For the text-containing cell, return its midpoint in [X, Y] coordinate format. 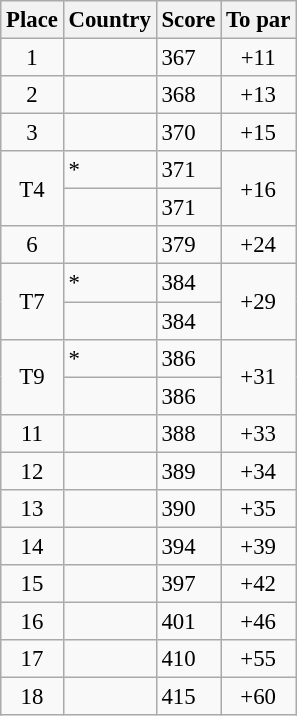
Country [110, 20]
+15 [258, 133]
+24 [258, 245]
15 [32, 584]
11 [32, 433]
18 [32, 697]
+55 [258, 659]
+35 [258, 509]
397 [188, 584]
368 [188, 95]
+42 [258, 584]
+33 [258, 433]
+60 [258, 697]
379 [188, 245]
16 [32, 621]
14 [32, 546]
17 [32, 659]
+16 [258, 188]
3 [32, 133]
+31 [258, 376]
401 [188, 621]
T7 [32, 302]
2 [32, 95]
Place [32, 20]
388 [188, 433]
370 [188, 133]
410 [188, 659]
+11 [258, 58]
T4 [32, 188]
6 [32, 245]
1 [32, 58]
+34 [258, 471]
Score [188, 20]
415 [188, 697]
To par [258, 20]
12 [32, 471]
390 [188, 509]
+46 [258, 621]
367 [188, 58]
+29 [258, 302]
+39 [258, 546]
389 [188, 471]
394 [188, 546]
13 [32, 509]
+13 [258, 95]
T9 [32, 376]
